Capture the cell that displays the provided text and extract its (X, Y) central coordinate. 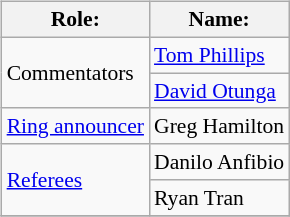
Danilo Anfibio (219, 162)
Greg Hamilton (219, 126)
David Otunga (219, 91)
Tom Phillips (219, 55)
Commentators (76, 72)
Ryan Tran (219, 198)
Referees (76, 180)
Ring announcer (76, 126)
Name: (219, 20)
Role: (76, 20)
